Locate the cell with the specified text and output its (x, y) center coordinate. 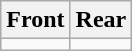
Front (36, 20)
Rear (101, 20)
